From the cell containing the given text, extract its center point as (x, y) coordinate. 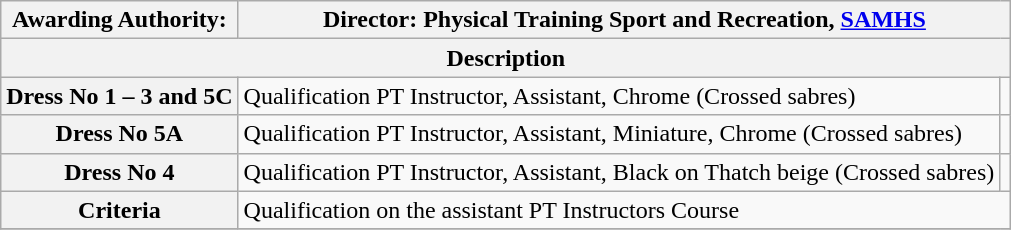
Qualification PT Instructor, Assistant, Chrome (Crossed sabres) (619, 96)
Description (506, 58)
Director: Physical Training Sport and Recreation, SAMHS (624, 20)
Criteria (120, 210)
Qualification on the assistant PT Instructors Course (624, 210)
Dress No 4 (120, 172)
Awarding Authority: (120, 20)
Dress No 1 – 3 and 5C (120, 96)
Dress No 5A (120, 134)
Qualification PT Instructor, Assistant, Black on Thatch beige (Crossed sabres) (619, 172)
Qualification PT Instructor, Assistant, Miniature, Chrome (Crossed sabres) (619, 134)
